For the text-containing cell, return its midpoint in (X, Y) coordinate format. 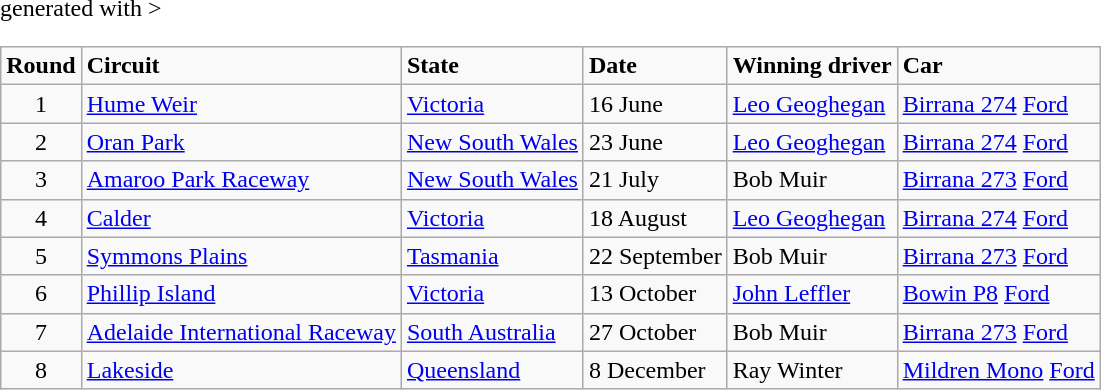
Phillip Island (241, 294)
John Leffler (812, 294)
21 July (655, 180)
Round (41, 66)
7 (41, 332)
Amaroo Park Raceway (241, 180)
23 June (655, 142)
Circuit (241, 66)
South Australia (492, 332)
1 (41, 104)
Adelaide International Raceway (241, 332)
18 August (655, 218)
Calder (241, 218)
Bowin P8 Ford (998, 294)
3 (41, 180)
22 September (655, 256)
Mildren Mono Ford (998, 370)
Lakeside (241, 370)
6 (41, 294)
5 (41, 256)
8 December (655, 370)
Tasmania (492, 256)
Oran Park (241, 142)
13 October (655, 294)
8 (41, 370)
16 June (655, 104)
Ray Winter (812, 370)
2 (41, 142)
4 (41, 218)
Winning driver (812, 66)
27 October (655, 332)
Queensland (492, 370)
State (492, 66)
Car (998, 66)
Symmons Plains (241, 256)
Date (655, 66)
Hume Weir (241, 104)
